From the cell containing the given text, extract its center point as (X, Y) coordinate. 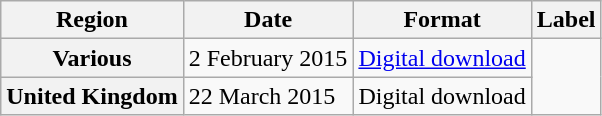
Date (268, 20)
Label (566, 20)
2 February 2015 (268, 58)
United Kingdom (92, 96)
Region (92, 20)
Various (92, 58)
22 March 2015 (268, 96)
Format (442, 20)
